Capture the cell that displays the provided text and extract its (x, y) central coordinate. 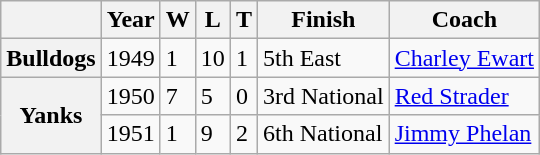
1951 (130, 134)
T (244, 20)
6th National (323, 134)
9 (212, 134)
L (212, 20)
Red Strader (464, 96)
7 (178, 96)
Yanks (51, 115)
3rd National (323, 96)
Jimmy Phelan (464, 134)
10 (212, 58)
1950 (130, 96)
5 (212, 96)
1949 (130, 58)
5th East (323, 58)
Coach (464, 20)
W (178, 20)
0 (244, 96)
2 (244, 134)
Charley Ewart (464, 58)
Finish (323, 20)
Bulldogs (51, 58)
Year (130, 20)
